Pinpoint the cell where the given text exists, returning its [x, y] midpoint coordinate. 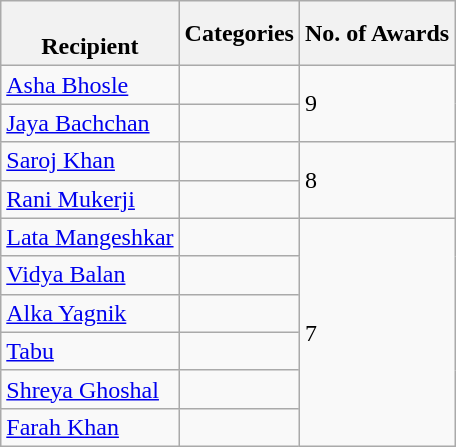
Rani Mukerji [90, 199]
9 [376, 104]
Categories [239, 34]
8 [376, 180]
Tabu [90, 351]
Shreya Ghoshal [90, 389]
Asha Bhosle [90, 85]
Lata Mangeshkar [90, 237]
Vidya Balan [90, 275]
7 [376, 332]
Saroj Khan [90, 161]
No. of Awards [376, 34]
Recipient [90, 34]
Alka Yagnik [90, 313]
Jaya Bachchan [90, 123]
Farah Khan [90, 427]
